Scan for the cell matching the given text and deliver its [x, y] coordinate at center. 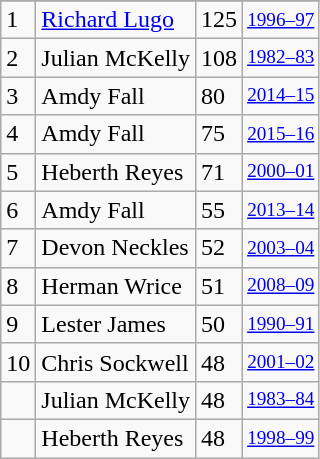
2 [18, 58]
2014–15 [281, 96]
1990–91 [281, 324]
51 [220, 286]
Richard Lugo [116, 20]
52 [220, 248]
2000–01 [281, 172]
1998–99 [281, 438]
8 [18, 286]
Chris Sockwell [116, 362]
1 [18, 20]
1983–84 [281, 400]
2013–14 [281, 210]
9 [18, 324]
Devon Neckles [116, 248]
1996–97 [281, 20]
50 [220, 324]
108 [220, 58]
125 [220, 20]
4 [18, 134]
55 [220, 210]
2008–09 [281, 286]
80 [220, 96]
3 [18, 96]
2001–02 [281, 362]
Herman Wrice [116, 286]
1982–83 [281, 58]
75 [220, 134]
5 [18, 172]
2003–04 [281, 248]
Lester James [116, 324]
71 [220, 172]
2015–16 [281, 134]
7 [18, 248]
10 [18, 362]
6 [18, 210]
